Locate the cell with the specified text and output its [X, Y] center coordinate. 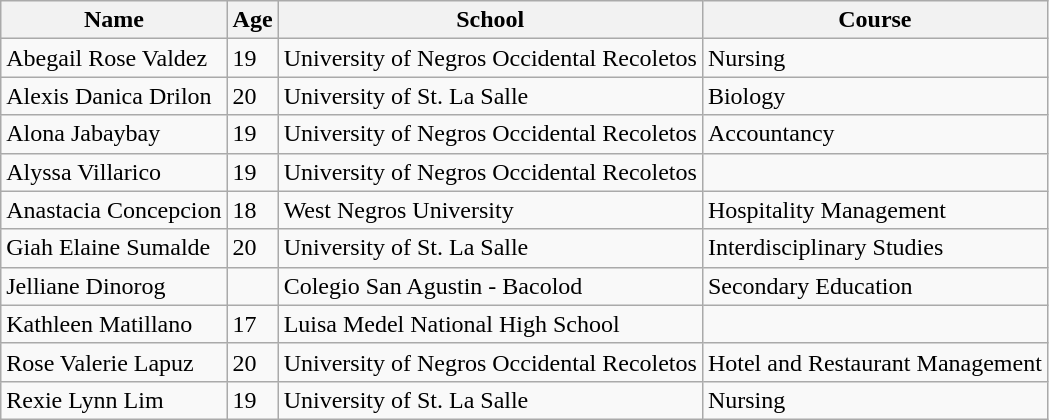
Alona Jabaybay [114, 134]
Course [874, 20]
School [490, 20]
Accountancy [874, 134]
Kathleen Matillano [114, 324]
Hotel and Restaurant Management [874, 362]
Rose Valerie Lapuz [114, 362]
Anastacia Concepcion [114, 210]
Biology [874, 96]
18 [252, 210]
West Negros University [490, 210]
Colegio San Agustin - Bacolod [490, 286]
Hospitality Management [874, 210]
Name [114, 20]
Age [252, 20]
Interdisciplinary Studies [874, 248]
Alexis Danica Drilon [114, 96]
Rexie Lynn Lim [114, 400]
17 [252, 324]
Alyssa Villarico [114, 172]
Giah Elaine Sumalde [114, 248]
Secondary Education [874, 286]
Jelliane Dinorog [114, 286]
Abegail Rose Valdez [114, 58]
Luisa Medel National High School [490, 324]
